Identify which cell holds the provided text, then report its (X, Y) central coordinate. 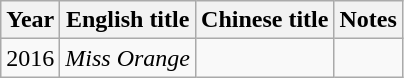
2016 (30, 58)
Chinese title (265, 20)
Notes (368, 20)
Miss Orange (128, 58)
Year (30, 20)
English title (128, 20)
